Search for the cell housing the specified text and yield its (x, y) center coordinate. 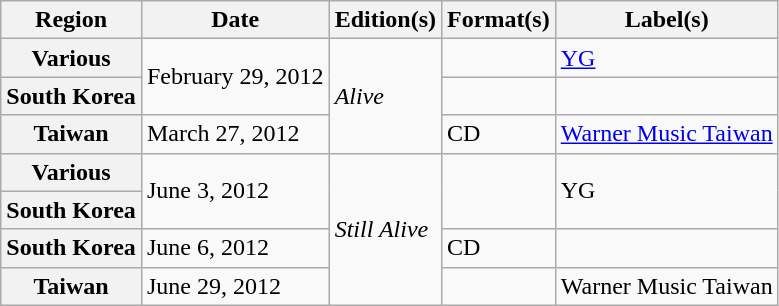
June 29, 2012 (235, 286)
Still Alive (385, 229)
Edition(s) (385, 20)
Date (235, 20)
June 3, 2012 (235, 191)
Format(s) (499, 20)
Label(s) (666, 20)
June 6, 2012 (235, 248)
Region (72, 20)
February 29, 2012 (235, 77)
March 27, 2012 (235, 134)
Alive (385, 96)
